Determine the [x, y] coordinate at the center of the cell enclosing the given text.  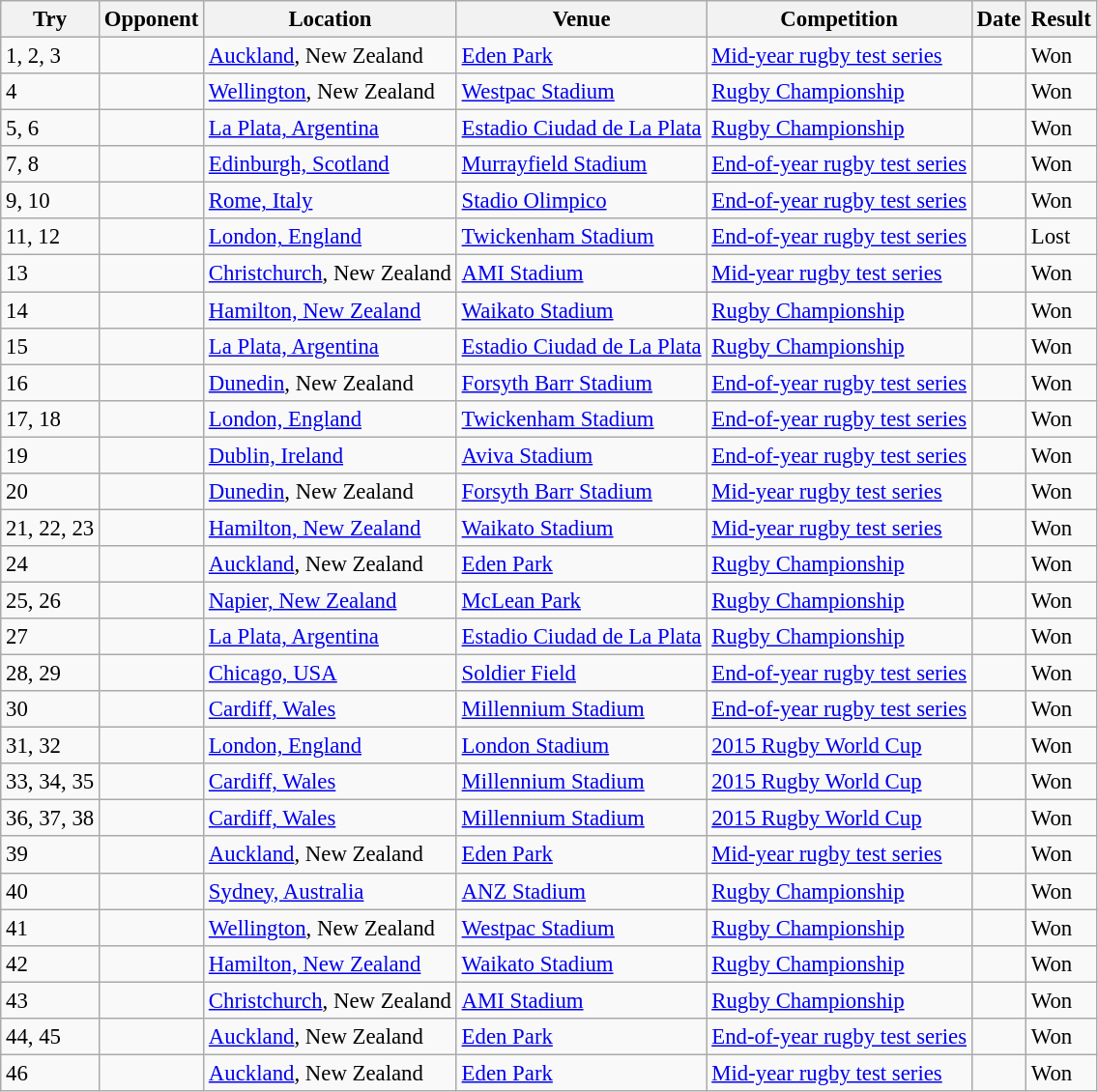
27 [50, 637]
11, 12 [50, 237]
Edinburgh, Scotland [331, 164]
24 [50, 564]
20 [50, 492]
Venue [582, 19]
17, 18 [50, 418]
Competition [839, 19]
Stadio Olimpico [582, 201]
Rome, Italy [331, 201]
40 [50, 891]
5, 6 [50, 129]
33, 34, 35 [50, 782]
36, 37, 38 [50, 819]
Murrayfield Stadium [582, 164]
Aviva Stadium [582, 455]
46 [50, 1073]
Chicago, USA [331, 674]
21, 22, 23 [50, 528]
30 [50, 709]
15 [50, 346]
Dublin, Ireland [331, 455]
19 [50, 455]
Date [998, 19]
28, 29 [50, 674]
9, 10 [50, 201]
42 [50, 963]
McLean Park [582, 600]
31, 32 [50, 746]
43 [50, 1000]
London Stadium [582, 746]
1, 2, 3 [50, 56]
4 [50, 92]
14 [50, 310]
7, 8 [50, 164]
41 [50, 928]
Location [331, 19]
44, 45 [50, 1037]
Try [50, 19]
Opponent [151, 19]
13 [50, 273]
Result [1061, 19]
Sydney, Australia [331, 891]
25, 26 [50, 600]
Lost [1061, 237]
16 [50, 383]
39 [50, 855]
Soldier Field [582, 674]
Napier, New Zealand [331, 600]
ANZ Stadium [582, 891]
